Extract the [x, y] coordinate from the center of the cell holding the provided text.  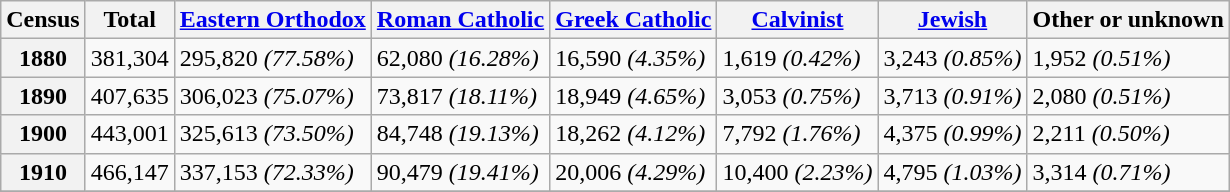
10,400 (2.23%) [798, 172]
407,635 [130, 96]
62,080 (16.28%) [460, 58]
3,053 (0.75%) [798, 96]
20,006 (4.29%) [634, 172]
1880 [43, 58]
Other or unknown [1128, 20]
1910 [43, 172]
Jewish [952, 20]
Eastern Orthodox [272, 20]
443,001 [130, 134]
306,023 (75.07%) [272, 96]
1,619 (0.42%) [798, 58]
381,304 [130, 58]
Roman Catholic [460, 20]
325,613 (73.50%) [272, 134]
Calvinist [798, 20]
4,795 (1.03%) [952, 172]
3,243 (0.85%) [952, 58]
Total [130, 20]
4,375 (0.99%) [952, 134]
Greek Catholic [634, 20]
Census [43, 20]
16,590 (4.35%) [634, 58]
18,262 (4.12%) [634, 134]
3,314 (0.71%) [1128, 172]
466,147 [130, 172]
84,748 (19.13%) [460, 134]
90,479 (19.41%) [460, 172]
337,153 (72.33%) [272, 172]
2,211 (0.50%) [1128, 134]
1890 [43, 96]
73,817 (18.11%) [460, 96]
2,080 (0.51%) [1128, 96]
18,949 (4.65%) [634, 96]
3,713 (0.91%) [952, 96]
1900 [43, 134]
7,792 (1.76%) [798, 134]
1,952 (0.51%) [1128, 58]
295,820 (77.58%) [272, 58]
